Pinpoint the cell where the given text exists, returning its [x, y] midpoint coordinate. 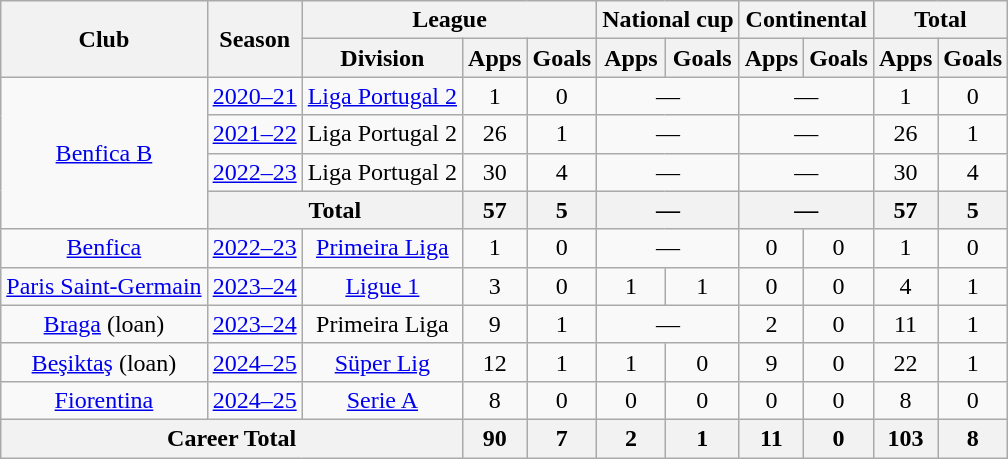
Season [254, 39]
3 [495, 286]
Benfica B [104, 153]
90 [495, 438]
Beşiktaş (loan) [104, 362]
Benfica [104, 248]
2021–22 [254, 134]
National cup [668, 20]
103 [905, 438]
Club [104, 39]
7 [562, 438]
2020–21 [254, 96]
Division [382, 58]
Career Total [232, 438]
Continental [806, 20]
12 [495, 362]
Ligue 1 [382, 286]
Braga (loan) [104, 324]
Fiorentina [104, 400]
22 [905, 362]
Paris Saint-Germain [104, 286]
Serie A [382, 400]
League [450, 20]
Süper Lig [382, 362]
